Return (X, Y) of the center of cell containing provided text 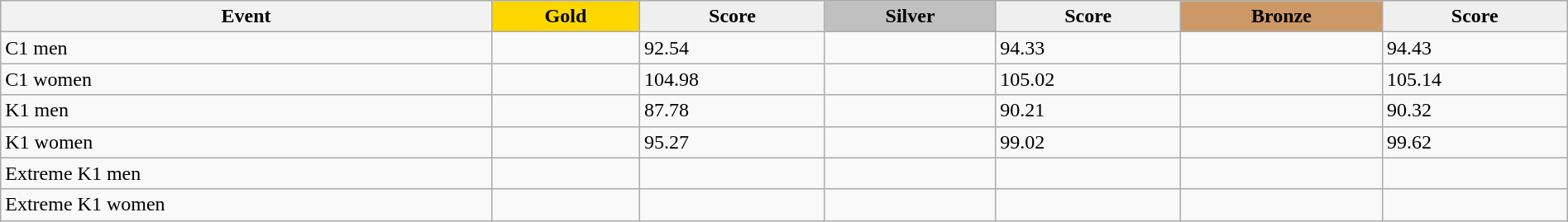
90.21 (1088, 111)
90.32 (1475, 111)
94.43 (1475, 48)
K1 men (246, 111)
Silver (910, 17)
94.33 (1088, 48)
Event (246, 17)
104.98 (733, 79)
105.02 (1088, 79)
105.14 (1475, 79)
K1 women (246, 142)
95.27 (733, 142)
92.54 (733, 48)
87.78 (733, 111)
Extreme K1 women (246, 205)
99.62 (1475, 142)
99.02 (1088, 142)
Bronze (1282, 17)
C1 women (246, 79)
Extreme K1 men (246, 173)
C1 men (246, 48)
Gold (566, 17)
